Identify which cell holds the provided text, then report its (X, Y) central coordinate. 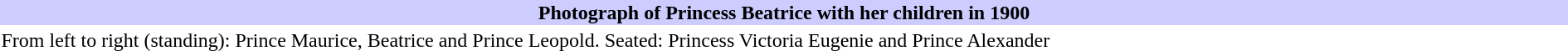
Photograph of Princess Beatrice with her children in 1900 (784, 13)
